Locate the cell with the specified text and output its (x, y) center coordinate. 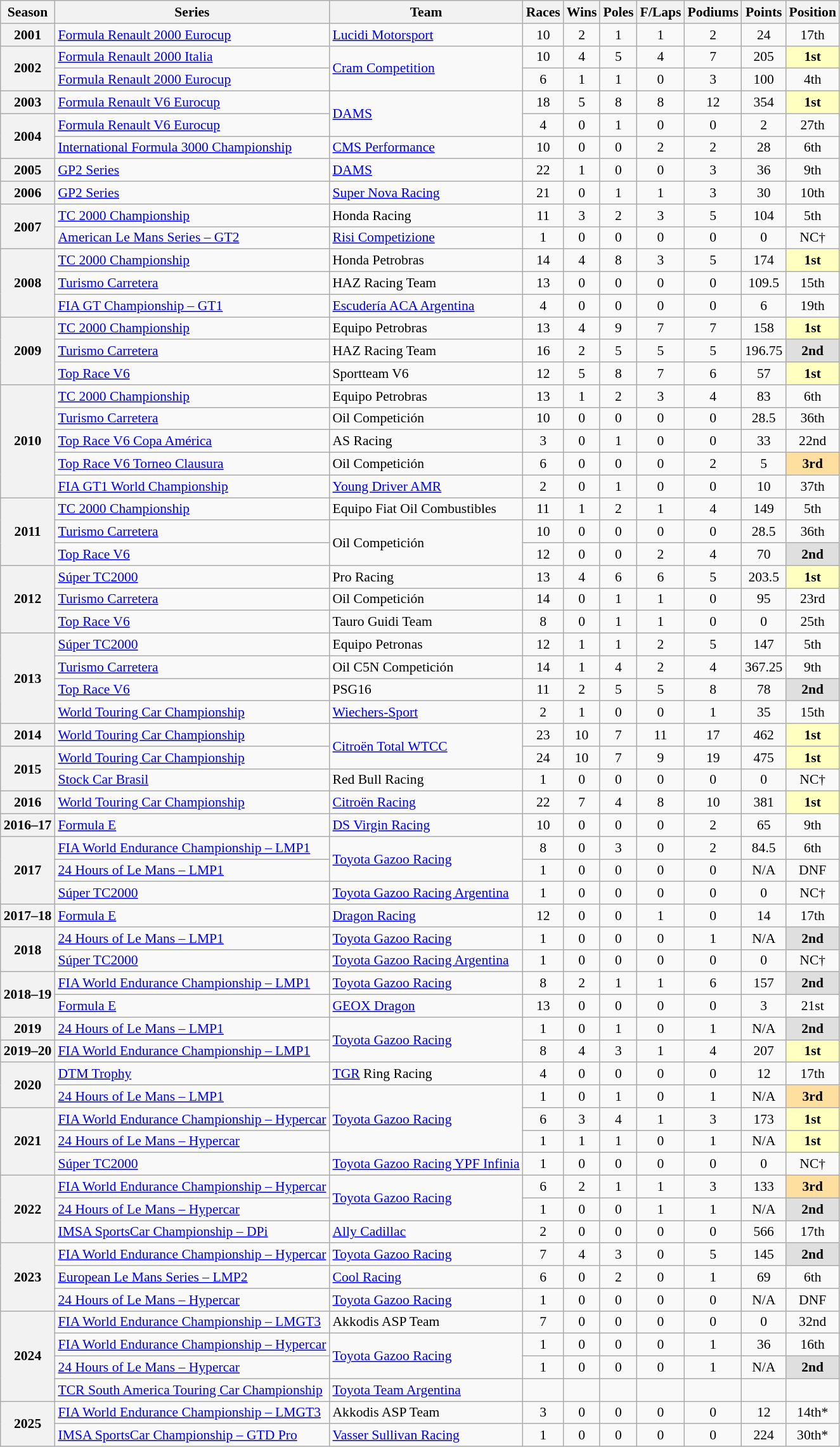
F/Laps (661, 12)
104 (763, 216)
32nd (812, 1322)
84.5 (763, 848)
Honda Racing (426, 216)
AS Racing (426, 441)
2014 (28, 735)
23rd (812, 599)
2002 (28, 68)
CMS Performance (426, 148)
2019 (28, 1028)
DS Virgin Racing (426, 826)
2018–19 (28, 994)
Escudería ACA Argentina (426, 306)
Tauro Guidi Team (426, 622)
149 (763, 509)
2023 (28, 1277)
203.5 (763, 577)
462 (763, 735)
Cram Competition (426, 68)
147 (763, 645)
Wins (582, 12)
2009 (28, 351)
IMSA SportsCar Championship – DPi (191, 1232)
2010 (28, 441)
Pro Racing (426, 577)
22nd (812, 441)
Honda Petrobras (426, 261)
Toyota Gazoo Racing YPF Infinia (426, 1164)
2020 (28, 1086)
Citroën Total WTCC (426, 746)
2004 (28, 136)
4th (812, 80)
196.75 (763, 351)
109.5 (763, 283)
2001 (28, 35)
Stock Car Brasil (191, 780)
174 (763, 261)
Vasser Sullivan Racing (426, 1436)
Citroën Racing (426, 803)
2007 (28, 227)
70 (763, 554)
Cool Racing (426, 1277)
16 (543, 351)
133 (763, 1187)
Equipo Petronas (426, 645)
354 (763, 103)
16th (812, 1345)
PSG16 (426, 690)
566 (763, 1232)
2022 (28, 1210)
IMSA SportsCar Championship – GTD Pro (191, 1436)
23 (543, 735)
2025 (28, 1424)
95 (763, 599)
Position (812, 12)
DTM Trophy (191, 1074)
21st (812, 1006)
19th (812, 306)
FIA GT1 World Championship (191, 486)
Formula Renault 2000 Italia (191, 57)
2015 (28, 769)
Toyota Team Argentina (426, 1390)
18 (543, 103)
European Le Mans Series – LMP2 (191, 1277)
2012 (28, 600)
2006 (28, 193)
28 (763, 148)
207 (763, 1051)
Red Bull Racing (426, 780)
2021 (28, 1141)
27th (812, 125)
35 (763, 713)
Races (543, 12)
2019–20 (28, 1051)
Ally Cadillac (426, 1232)
Series (191, 12)
205 (763, 57)
78 (763, 690)
14th* (812, 1413)
33 (763, 441)
Poles (618, 12)
57 (763, 373)
173 (763, 1119)
International Formula 3000 Championship (191, 148)
224 (763, 1436)
2024 (28, 1356)
83 (763, 396)
2013 (28, 678)
Dragon Racing (426, 916)
2003 (28, 103)
Risi Competizione (426, 238)
17 (713, 735)
30 (763, 193)
2005 (28, 171)
Team (426, 12)
2008 (28, 283)
30th* (812, 1436)
Sportteam V6 (426, 373)
2011 (28, 531)
2018 (28, 950)
65 (763, 826)
GEOX Dragon (426, 1006)
Young Driver AMR (426, 486)
19 (713, 758)
21 (543, 193)
158 (763, 328)
367.25 (763, 667)
TGR Ring Racing (426, 1074)
25th (812, 622)
Super Nova Racing (426, 193)
Season (28, 12)
Podiums (713, 12)
2017–18 (28, 916)
157 (763, 983)
Oil C5N Competición (426, 667)
2016–17 (28, 826)
2017 (28, 870)
Top Race V6 Torneo Clausura (191, 464)
475 (763, 758)
10th (812, 193)
37th (812, 486)
Top Race V6 Copa América (191, 441)
2016 (28, 803)
381 (763, 803)
Wiechers-Sport (426, 713)
69 (763, 1277)
Points (763, 12)
TCR South America Touring Car Championship (191, 1390)
145 (763, 1255)
American Le Mans Series – GT2 (191, 238)
FIA GT Championship – GT1 (191, 306)
Equipo Fiat Oil Combustibles (426, 509)
Lucidi Motorsport (426, 35)
100 (763, 80)
